For the text-containing cell, return its midpoint in [x, y] coordinate format. 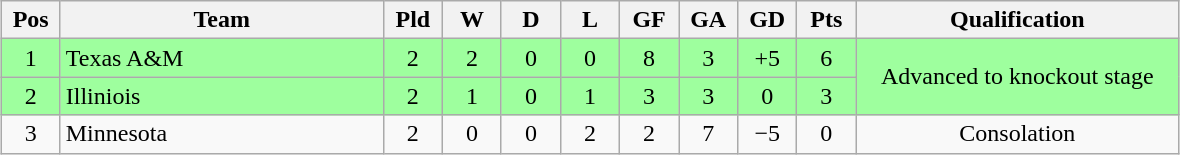
8 [650, 58]
Advanced to knockout stage [1018, 77]
Illiniois [222, 96]
Consolation [1018, 134]
7 [708, 134]
+5 [768, 58]
Pts [826, 20]
Texas A&M [222, 58]
Pos [30, 20]
Pld [412, 20]
W [472, 20]
D [530, 20]
Team [222, 20]
−5 [768, 134]
GA [708, 20]
L [590, 20]
6 [826, 58]
Qualification [1018, 20]
GD [768, 20]
GF [650, 20]
Minnesota [222, 134]
